Extract the (X, Y) coordinate from the center of the cell holding the provided text.  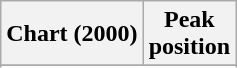
Chart (2000) (72, 34)
Peakposition (189, 34)
